Pinpoint the cell where the given text exists, returning its [x, y] midpoint coordinate. 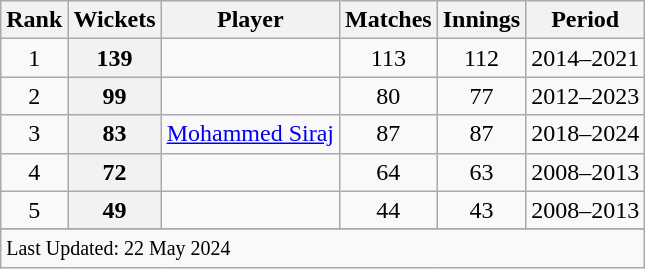
2014–2021 [586, 58]
Player [250, 20]
113 [389, 58]
Period [586, 20]
Rank [34, 20]
49 [114, 210]
63 [481, 172]
43 [481, 210]
44 [389, 210]
Last Updated: 22 May 2024 [323, 248]
80 [389, 96]
1 [34, 58]
5 [34, 210]
64 [389, 172]
112 [481, 58]
83 [114, 134]
Matches [389, 20]
139 [114, 58]
2012–2023 [586, 96]
4 [34, 172]
2018–2024 [586, 134]
99 [114, 96]
Mohammed Siraj [250, 134]
72 [114, 172]
3 [34, 134]
Wickets [114, 20]
77 [481, 96]
2 [34, 96]
Innings [481, 20]
